From the cell containing the given text, extract its center point as (X, Y) coordinate. 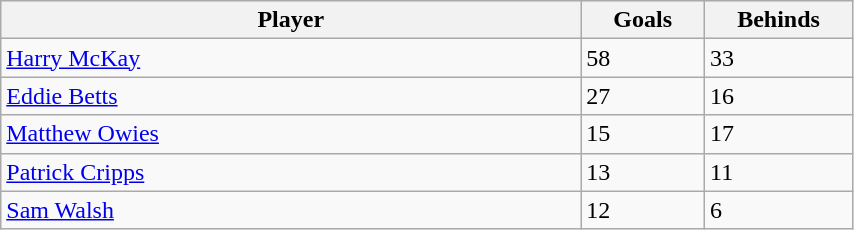
11 (779, 172)
6 (779, 210)
Goals (643, 20)
Behinds (779, 20)
Player (291, 20)
17 (779, 134)
Eddie Betts (291, 96)
58 (643, 58)
15 (643, 134)
Harry McKay (291, 58)
Patrick Cripps (291, 172)
16 (779, 96)
Matthew Owies (291, 134)
27 (643, 96)
12 (643, 210)
13 (643, 172)
Sam Walsh (291, 210)
33 (779, 58)
